Return the [x, y] coordinate for the center point of the cell that contains the specified text.  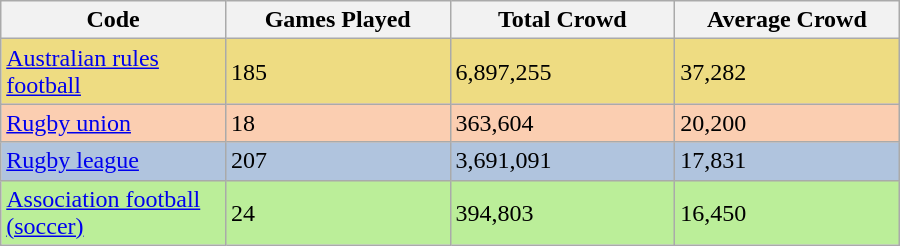
24 [338, 212]
Rugby union [114, 123]
Association football (soccer) [114, 212]
394,803 [562, 212]
363,604 [562, 123]
6,897,255 [562, 72]
185 [338, 72]
17,831 [788, 161]
16,450 [788, 212]
37,282 [788, 72]
Games Played [338, 20]
Average Crowd [788, 20]
207 [338, 161]
Rugby league [114, 161]
Total Crowd [562, 20]
20,200 [788, 123]
Australian rules football [114, 72]
Code [114, 20]
18 [338, 123]
3,691,091 [562, 161]
